For the text-containing cell, return its midpoint in [x, y] coordinate format. 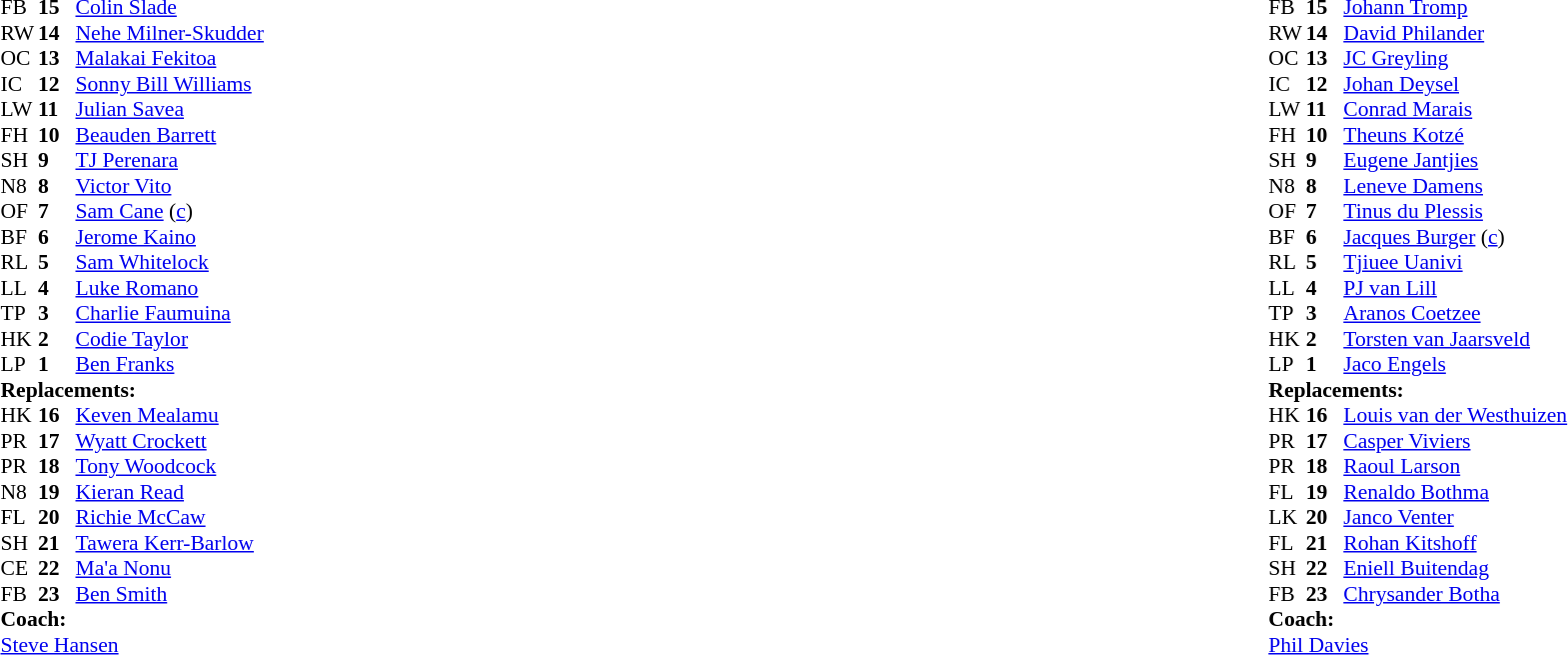
Ben Franks [170, 365]
JC Greyling [1455, 59]
Sam Cane (c) [170, 211]
Kieran Read [170, 492]
Torsten van Jaarsveld [1455, 339]
Nehe Milner-Skudder [170, 33]
Tinus du Plessis [1455, 211]
Tjiuee Uanivi [1455, 263]
Julian Savea [170, 109]
Renaldo Bothma [1455, 492]
Beauden Barrett [170, 135]
Ben Smith [170, 594]
Eugene Jantjies [1455, 161]
Rohan Kitshoff [1455, 543]
Sonny Bill Williams [170, 84]
Johan Deysel [1455, 84]
Raoul Larson [1455, 467]
CE [19, 569]
PJ van Lill [1455, 288]
Theuns Kotzé [1455, 135]
Ma'a Nonu [170, 569]
Malakai Fekitoa [170, 59]
Jacques Burger (c) [1455, 237]
Eniell Buitendag [1455, 569]
Janco Venter [1455, 517]
Conrad Marais [1455, 109]
Jerome Kaino [170, 237]
Keven Mealamu [170, 415]
Casper Viviers [1455, 441]
LK [1287, 517]
Jaco Engels [1455, 365]
Codie Taylor [170, 339]
Chrysander Botha [1455, 594]
David Philander [1455, 33]
Tony Woodcock [170, 467]
Tawera Kerr-Barlow [170, 543]
Luke Romano [170, 288]
TJ Perenara [170, 161]
Charlie Faumuina [170, 313]
Louis van der Westhuizen [1455, 415]
Richie McCaw [170, 517]
Victor Vito [170, 186]
Sam Whitelock [170, 263]
Aranos Coetzee [1455, 313]
Leneve Damens [1455, 186]
Wyatt Crockett [170, 441]
